Detect which cell encompasses the target text, then output its [x, y] center coordinate. 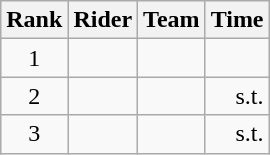
Time [237, 20]
Team [172, 20]
3 [34, 134]
1 [34, 58]
Rider [103, 20]
Rank [34, 20]
2 [34, 96]
